Return the [X, Y] coordinate for the center point of the cell that contains the specified text.  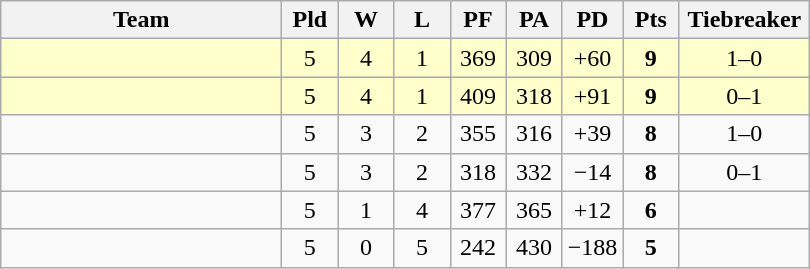
+39 [592, 134]
355 [478, 134]
PD [592, 20]
PF [478, 20]
369 [478, 58]
+60 [592, 58]
L [422, 20]
−14 [592, 172]
309 [534, 58]
316 [534, 134]
W [366, 20]
6 [651, 210]
0 [366, 248]
332 [534, 172]
PA [534, 20]
Team [142, 20]
430 [534, 248]
−188 [592, 248]
Pld [310, 20]
409 [478, 96]
377 [478, 210]
+91 [592, 96]
+12 [592, 210]
Tiebreaker [744, 20]
365 [534, 210]
242 [478, 248]
Pts [651, 20]
